Detect which cell encompasses the target text, then output its (X, Y) center coordinate. 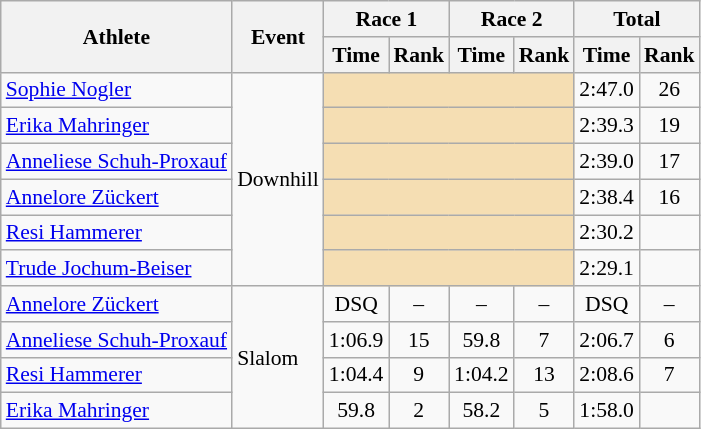
15 (418, 340)
1:06.9 (356, 340)
5 (544, 411)
9 (418, 375)
17 (670, 162)
Race 1 (386, 19)
1:04.2 (482, 375)
2:30.2 (606, 233)
Slalom (278, 357)
Athlete (116, 36)
Race 2 (512, 19)
16 (670, 197)
13 (544, 375)
2:29.1 (606, 269)
2:38.4 (606, 197)
6 (670, 340)
Trude Jochum-Beiser (116, 269)
58.2 (482, 411)
2:39.3 (606, 126)
2:39.0 (606, 162)
Total (636, 19)
1:58.0 (606, 411)
26 (670, 90)
2:06.7 (606, 340)
Sophie Nogler (116, 90)
2:47.0 (606, 90)
Downhill (278, 179)
Event (278, 36)
1:04.4 (356, 375)
19 (670, 126)
2 (418, 411)
2:08.6 (606, 375)
